Identify which cell holds the provided text, then report its [x, y] central coordinate. 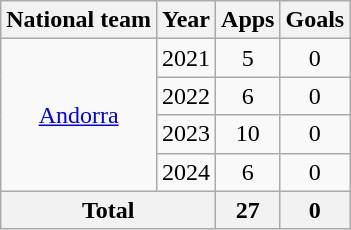
Goals [315, 20]
Total [108, 210]
2024 [186, 172]
2021 [186, 58]
27 [248, 210]
National team [79, 20]
5 [248, 58]
10 [248, 134]
Year [186, 20]
Apps [248, 20]
2022 [186, 96]
Andorra [79, 115]
2023 [186, 134]
